Extract the (x, y) coordinate from the center of the cell holding the provided text.  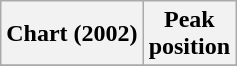
Chart (2002) (72, 34)
Peakposition (189, 34)
